Capture the cell that displays the provided text and extract its [X, Y] central coordinate. 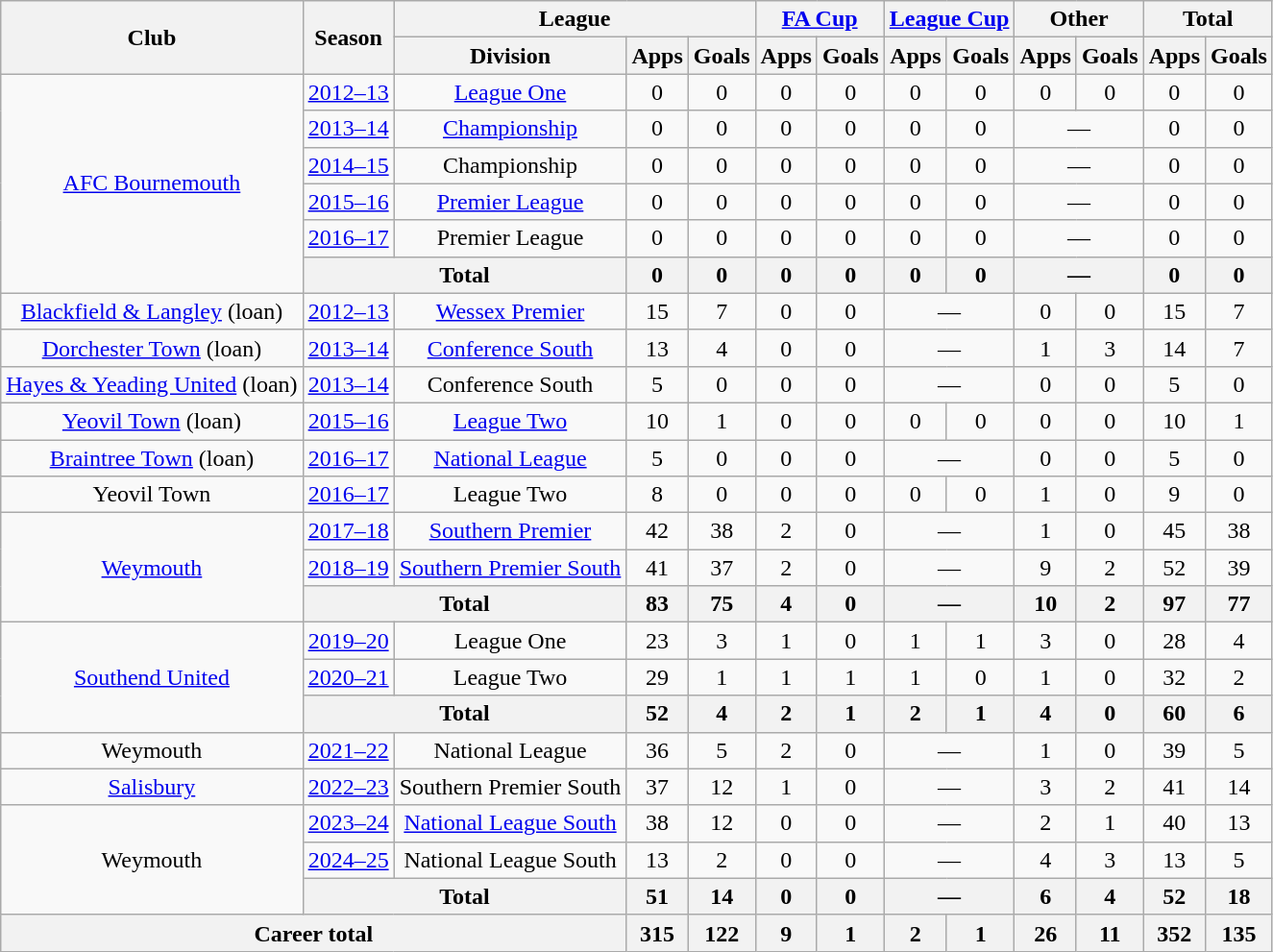
2022–23 [348, 787]
Wessex Premier [510, 311]
97 [1174, 604]
Division [510, 56]
Yeovil Town [152, 495]
26 [1045, 933]
Southend United [152, 677]
83 [657, 604]
28 [1174, 641]
29 [657, 677]
2023–24 [348, 823]
2020–21 [348, 677]
Salisbury [152, 787]
2019–20 [348, 641]
75 [722, 604]
Braintree Town (loan) [152, 458]
Dorchester Town (loan) [152, 348]
2018–19 [348, 568]
2021–22 [348, 750]
Southern Premier [510, 531]
45 [1174, 531]
11 [1110, 933]
60 [1174, 714]
2024–25 [348, 860]
315 [657, 933]
Club [152, 37]
352 [1174, 933]
36 [657, 750]
League [575, 19]
8 [657, 495]
Yeovil Town (loan) [152, 421]
32 [1174, 677]
Other [1079, 19]
Season [348, 37]
42 [657, 531]
League Cup [949, 19]
51 [657, 896]
Blackfield & Langley (loan) [152, 311]
Hayes & Yeading United (loan) [152, 384]
23 [657, 641]
2017–18 [348, 531]
40 [1174, 823]
77 [1239, 604]
2014–15 [348, 165]
135 [1239, 933]
Career total [313, 933]
FA Cup [820, 19]
AFC Bournemouth [152, 183]
18 [1239, 896]
122 [722, 933]
